Find where the given text appears and provide that cell's center as (X, Y) coordinate. 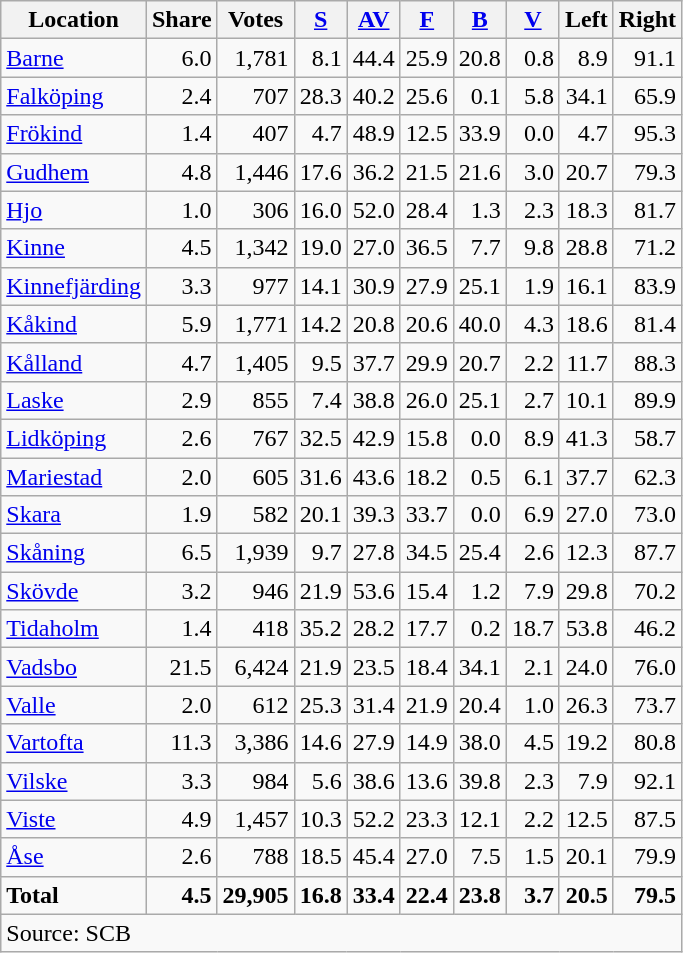
V (532, 20)
Åse (74, 857)
1.3 (480, 210)
80.8 (647, 743)
Kåkind (74, 324)
14.9 (426, 743)
53.6 (374, 591)
13.6 (426, 781)
9.7 (320, 553)
4.3 (532, 324)
Valle (74, 705)
707 (256, 96)
2.4 (182, 96)
87.5 (647, 819)
Vadsbo (74, 667)
Kinnefjärding (74, 286)
65.9 (647, 96)
9.8 (532, 248)
11.3 (182, 743)
11.7 (586, 362)
26.0 (426, 400)
39.3 (374, 515)
10.1 (586, 400)
29.9 (426, 362)
Frökind (74, 134)
15.8 (426, 438)
Share (182, 20)
43.6 (374, 477)
5.6 (320, 781)
31.4 (374, 705)
22.4 (426, 895)
12.1 (480, 819)
1,781 (256, 58)
27.8 (374, 553)
71.2 (647, 248)
Lidköping (74, 438)
48.9 (374, 134)
42.9 (374, 438)
4.9 (182, 819)
53.8 (586, 629)
Kålland (74, 362)
76.0 (647, 667)
4.8 (182, 172)
2.9 (182, 400)
16.0 (320, 210)
Source: SCB (342, 933)
AV (374, 20)
306 (256, 210)
52.2 (374, 819)
Barne (74, 58)
5.8 (532, 96)
10.3 (320, 819)
24.0 (586, 667)
788 (256, 857)
40.0 (480, 324)
Hjo (74, 210)
21.6 (480, 172)
8.1 (320, 58)
20.6 (426, 324)
20.5 (586, 895)
52.0 (374, 210)
16.1 (586, 286)
32.5 (320, 438)
34.5 (426, 553)
18.3 (586, 210)
35.2 (320, 629)
70.2 (647, 591)
14.2 (320, 324)
36.5 (426, 248)
25.6 (426, 96)
41.3 (586, 438)
5.9 (182, 324)
9.5 (320, 362)
Gudhem (74, 172)
6.0 (182, 58)
Vilske (74, 781)
17.7 (426, 629)
1,457 (256, 819)
73.7 (647, 705)
30.9 (374, 286)
92.1 (647, 781)
46.2 (647, 629)
Vartofta (74, 743)
Tidaholm (74, 629)
79.3 (647, 172)
Viste (74, 819)
23.8 (480, 895)
6,424 (256, 667)
2.7 (532, 400)
977 (256, 286)
B (480, 20)
91.1 (647, 58)
1,446 (256, 172)
28.8 (586, 248)
38.6 (374, 781)
33.4 (374, 895)
3.2 (182, 591)
79.5 (647, 895)
25.4 (480, 553)
31.6 (320, 477)
38.8 (374, 400)
28.4 (426, 210)
29,905 (256, 895)
38.0 (480, 743)
Laske (74, 400)
45.4 (374, 857)
44.4 (374, 58)
25.3 (320, 705)
19.2 (586, 743)
Votes (256, 20)
17.6 (320, 172)
S (320, 20)
1.2 (480, 591)
6.5 (182, 553)
Falköping (74, 96)
Mariestad (74, 477)
88.3 (647, 362)
0.1 (480, 96)
62.3 (647, 477)
23.3 (426, 819)
1.5 (532, 857)
407 (256, 134)
Kinne (74, 248)
33.7 (426, 515)
Total (74, 895)
946 (256, 591)
0.2 (480, 629)
18.5 (320, 857)
612 (256, 705)
Skövde (74, 591)
Left (586, 20)
6.1 (532, 477)
855 (256, 400)
984 (256, 781)
7.4 (320, 400)
40.2 (374, 96)
23.5 (374, 667)
1,342 (256, 248)
29.8 (586, 591)
89.9 (647, 400)
26.3 (586, 705)
87.7 (647, 553)
14.6 (320, 743)
73.0 (647, 515)
582 (256, 515)
1,939 (256, 553)
767 (256, 438)
79.9 (647, 857)
12.3 (586, 553)
3.7 (532, 895)
18.7 (532, 629)
418 (256, 629)
39.8 (480, 781)
605 (256, 477)
14.1 (320, 286)
81.4 (647, 324)
25.9 (426, 58)
28.2 (374, 629)
15.4 (426, 591)
7.7 (480, 248)
0.8 (532, 58)
3.0 (532, 172)
2.1 (532, 667)
3,386 (256, 743)
7.5 (480, 857)
33.9 (480, 134)
18.6 (586, 324)
95.3 (647, 134)
18.2 (426, 477)
36.2 (374, 172)
Location (74, 20)
1,405 (256, 362)
1,771 (256, 324)
58.7 (647, 438)
6.9 (532, 515)
Skara (74, 515)
83.9 (647, 286)
19.0 (320, 248)
0.5 (480, 477)
28.3 (320, 96)
F (426, 20)
16.8 (320, 895)
20.4 (480, 705)
Right (647, 20)
18.4 (426, 667)
81.7 (647, 210)
Skåning (74, 553)
